Provide the [x, y] coordinate of the cell's center where the given text is located.  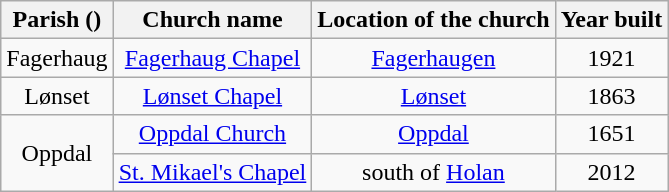
south of Holan [434, 172]
Oppdal Church [212, 134]
Location of the church [434, 20]
Year built [612, 20]
1863 [612, 96]
Fagerhaugen [434, 58]
1921 [612, 58]
2012 [612, 172]
Parish () [57, 20]
Fagerhaug Chapel [212, 58]
St. Mikael's Chapel [212, 172]
Lønset Chapel [212, 96]
1651 [612, 134]
Fagerhaug [57, 58]
Church name [212, 20]
